Determine the (x, y) coordinate at the center of the cell enclosing the given text.  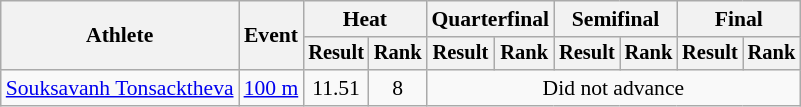
11.51 (336, 88)
Athlete (120, 36)
Quarterfinal (490, 19)
Did not advance (613, 88)
Event (272, 36)
8 (398, 88)
100 m (272, 88)
Heat (364, 19)
Souksavanh Tonsacktheva (120, 88)
Final (738, 19)
Semifinal (616, 19)
